Determine the [x, y] coordinate at the center of the cell enclosing the given text.  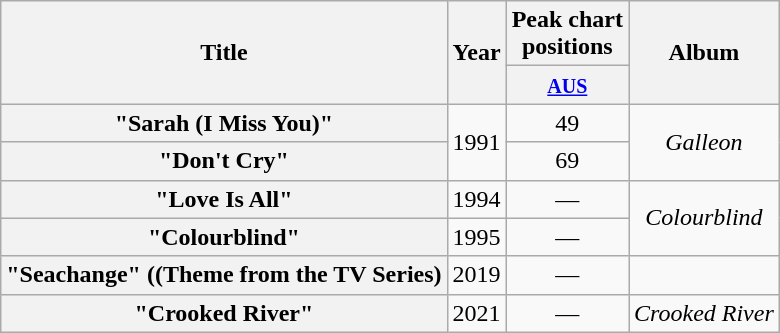
Title [224, 52]
49 [567, 123]
Crooked River [704, 313]
"Colourblind" [224, 237]
"Seachange" ((Theme from the TV Series) [224, 275]
1995 [476, 237]
"Love Is All" [224, 199]
"Sarah (I Miss You)" [224, 123]
69 [567, 161]
Year [476, 52]
Peak chartpositions [567, 34]
"Crooked River" [224, 313]
Colourblind [704, 218]
Galleon [704, 142]
Album [704, 52]
AUS [567, 85]
2021 [476, 313]
"Don't Cry" [224, 161]
2019 [476, 275]
1994 [476, 199]
1991 [476, 142]
